Search for the cell housing the specified text and yield its (x, y) center coordinate. 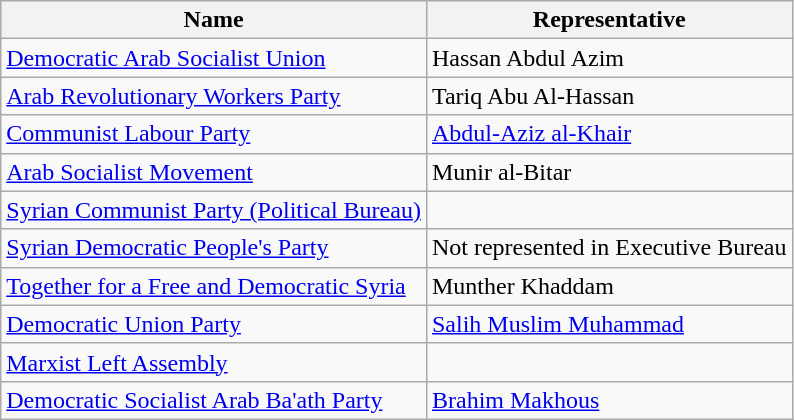
Arab Revolutionary Workers Party (214, 96)
Representative (609, 20)
Communist Labour Party (214, 134)
Marxist Left Assembly (214, 362)
Democratic Union Party (214, 324)
Munther Khaddam (609, 286)
Not represented in Executive Bureau (609, 248)
Syrian Communist Party (Political Bureau) (214, 210)
Salih Muslim Muhammad (609, 324)
Brahim Makhous (609, 400)
Munir al-Bitar (609, 172)
Democratic Arab Socialist Union (214, 58)
Arab Socialist Movement (214, 172)
Abdul-Aziz al-Khair (609, 134)
Democratic Socialist Arab Ba'ath Party (214, 400)
Syrian Democratic People's Party (214, 248)
Together for a Free and Democratic Syria (214, 286)
Tariq Abu Al-Hassan (609, 96)
Name (214, 20)
Hassan Abdul Azim (609, 58)
